Search for the cell housing the specified text and yield its [x, y] center coordinate. 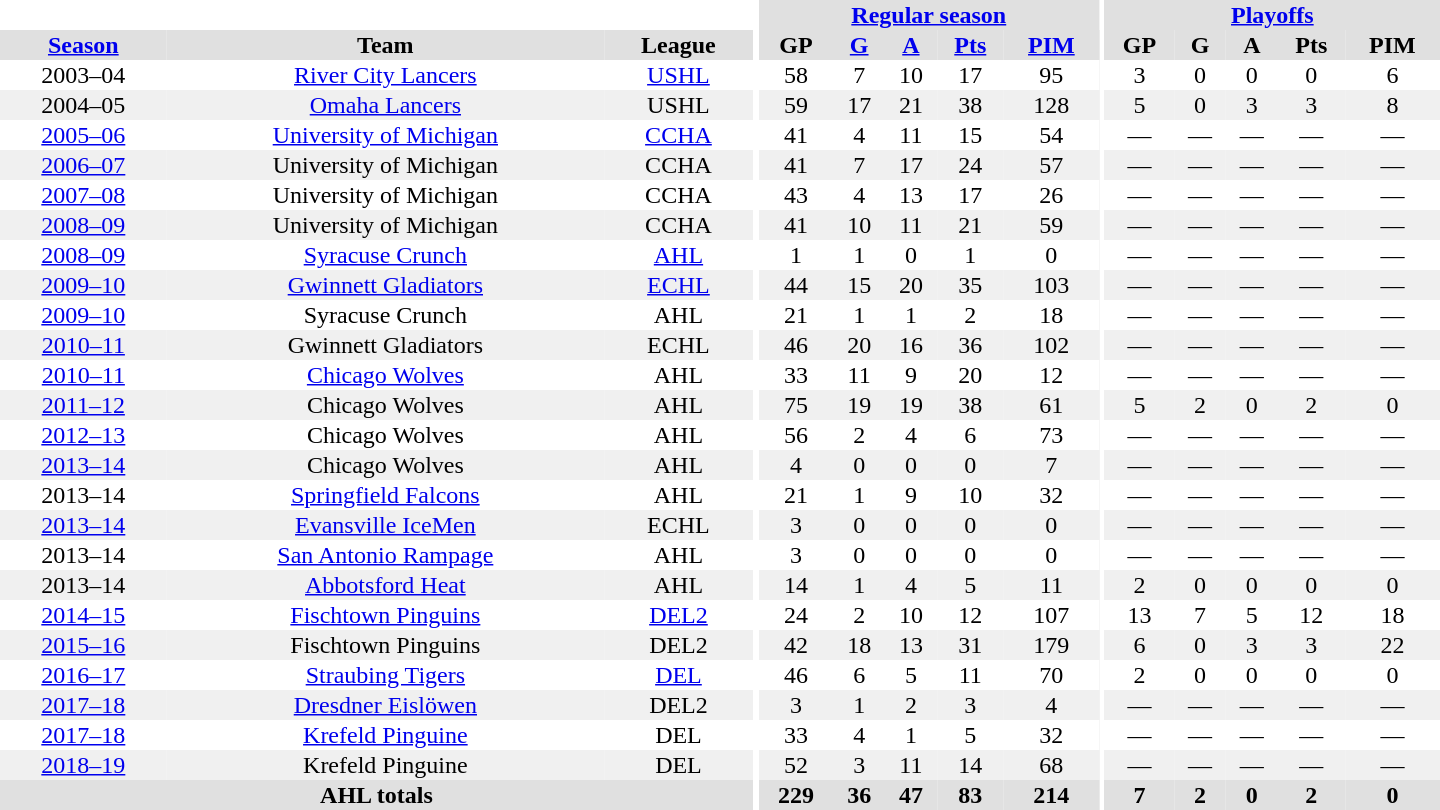
AHL totals [376, 795]
57 [1052, 165]
2004–05 [84, 105]
8 [1392, 105]
River City Lancers [386, 75]
Straubing Tigers [386, 675]
16 [911, 345]
103 [1052, 285]
2007–08 [84, 195]
2018–19 [84, 765]
2016–17 [84, 675]
Regular season [929, 15]
128 [1052, 105]
73 [1052, 435]
70 [1052, 675]
2005–06 [84, 135]
22 [1392, 645]
Omaha Lancers [386, 105]
68 [1052, 765]
61 [1052, 405]
95 [1052, 75]
56 [796, 435]
2015–16 [84, 645]
2012–13 [84, 435]
2006–07 [84, 165]
2011–12 [84, 405]
47 [911, 795]
54 [1052, 135]
Dresdner Eislöwen [386, 705]
102 [1052, 345]
26 [1052, 195]
San Antonio Rampage [386, 555]
2003–04 [84, 75]
42 [796, 645]
Springfield Falcons [386, 495]
83 [970, 795]
Team [386, 45]
229 [796, 795]
Abbotsford Heat [386, 585]
League [678, 45]
31 [970, 645]
75 [796, 405]
Playoffs [1272, 15]
35 [970, 285]
107 [1052, 615]
179 [1052, 645]
Season [84, 45]
2014–15 [84, 615]
52 [796, 765]
Evansville IceMen [386, 525]
58 [796, 75]
44 [796, 285]
43 [796, 195]
214 [1052, 795]
